Capture the cell that displays the provided text and extract its [X, Y] central coordinate. 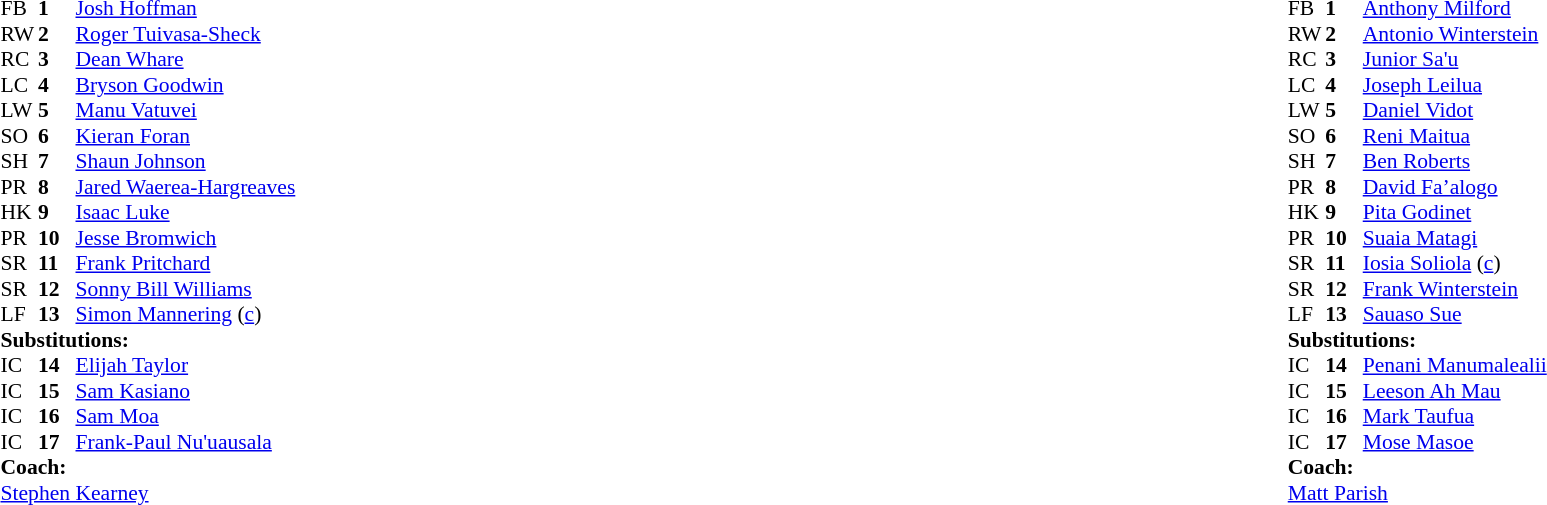
Leeson Ah Mau [1455, 391]
Frank Pritchard [186, 263]
Frank Winterstein [1455, 289]
Sam Moa [186, 417]
Daniel Vidot [1455, 111]
Pita Godinet [1455, 213]
Reni Maitua [1455, 136]
Jesse Bromwich [186, 238]
Jared Waerea-Hargreaves [186, 187]
Junior Sa'u [1455, 59]
Mose Masoe [1455, 442]
Antonio Winterstein [1455, 34]
Mark Taufua [1455, 417]
Roger Tuivasa-Sheck [186, 34]
Manu Vatuvei [186, 111]
Bryson Goodwin [186, 85]
Dean Whare [186, 59]
Simon Mannering (c) [186, 315]
Ben Roberts [1455, 161]
Sonny Bill Williams [186, 289]
Frank-Paul Nu'uausala [186, 442]
David Fa’alogo [1455, 187]
Isaac Luke [186, 213]
Shaun Johnson [186, 161]
Kieran Foran [186, 136]
Penani Manumalealii [1455, 365]
Iosia Soliola (c) [1455, 263]
Joseph Leilua [1455, 85]
Sauaso Sue [1455, 315]
Suaia Matagi [1455, 238]
Sam Kasiano [186, 391]
Elijah Taylor [186, 365]
